Capture the cell that displays the provided text and extract its (X, Y) central coordinate. 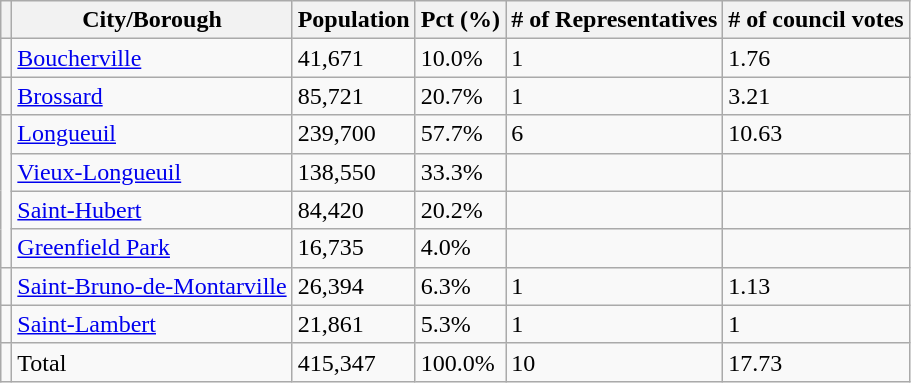
# of Representatives (614, 20)
10.63 (816, 134)
84,420 (354, 210)
20.2% (460, 210)
10.0% (460, 58)
33.3% (460, 172)
26,394 (354, 286)
20.7% (460, 96)
6 (614, 134)
1.76 (816, 58)
41,671 (354, 58)
57.7% (460, 134)
3.21 (816, 96)
17.73 (816, 362)
Pct (%) (460, 20)
Longueuil (152, 134)
Saint-Bruno-de-Montarville (152, 286)
21,861 (354, 324)
1.13 (816, 286)
Total (152, 362)
Vieux-Longueuil (152, 172)
10 (614, 362)
415,347 (354, 362)
6.3% (460, 286)
239,700 (354, 134)
138,550 (354, 172)
100.0% (460, 362)
Population (354, 20)
5.3% (460, 324)
16,735 (354, 248)
Saint-Lambert (152, 324)
85,721 (354, 96)
# of council votes (816, 20)
City/Borough (152, 20)
Boucherville (152, 58)
4.0% (460, 248)
Greenfield Park (152, 248)
Saint-Hubert (152, 210)
Brossard (152, 96)
